Return the (X, Y) coordinate for the center point of the cell that contains the specified text.  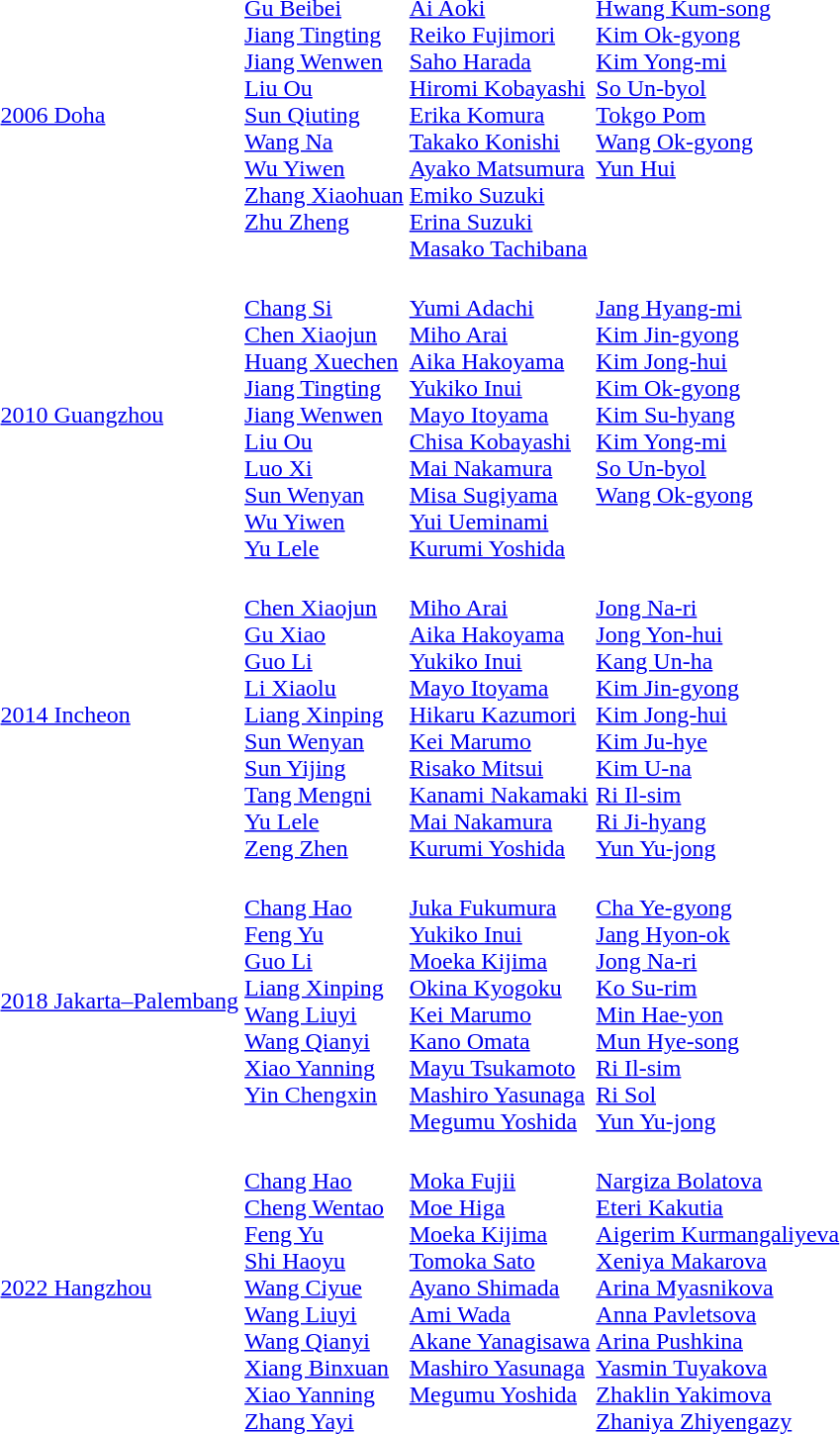
Juka FukumuraYukiko InuiMoeka KijimaOkina KyogokuKei MarumoKano OmataMayu TsukamotoMashiro YasunagaMegumu Yoshida (500, 1002)
Miho AraiAika HakoyamaYukiko InuiMayo ItoyamaHikaru KazumoriKei MarumoRisako MitsuiKanami NakamakiMai NakamuraKurumi Yoshida (500, 715)
Yumi AdachiMiho AraiAika HakoyamaYukiko InuiMayo ItoyamaChisa KobayashiMai NakamuraMisa SugiyamaYui UeminamiKurumi Yoshida (500, 415)
Chang HaoFeng YuGuo LiLiang XinpingWang LiuyiWang QianyiXiao YanningYin Chengxin (325, 1002)
Chen XiaojunGu XiaoGuo LiLi XiaoluLiang XinpingSun WenyanSun YijingTang MengniYu LeleZeng Zhen (325, 715)
Chang SiChen XiaojunHuang XuechenJiang TingtingJiang WenwenLiu OuLuo XiSun WenyanWu YiwenYu Lele (325, 415)
